Locate the cell with the specified text and output its [X, Y] center coordinate. 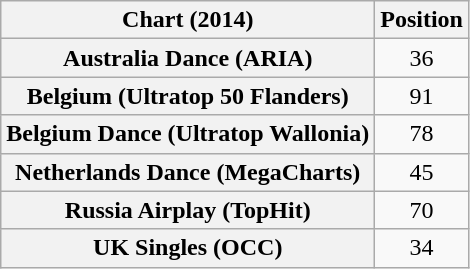
Russia Airplay (TopHit) [188, 210]
91 [422, 96]
Belgium (Ultratop 50 Flanders) [188, 96]
Netherlands Dance (MegaCharts) [188, 172]
36 [422, 58]
78 [422, 134]
Australia Dance (ARIA) [188, 58]
45 [422, 172]
Position [422, 20]
70 [422, 210]
34 [422, 248]
Belgium Dance (Ultratop Wallonia) [188, 134]
UK Singles (OCC) [188, 248]
Chart (2014) [188, 20]
